For the text-containing cell, return its midpoint in (x, y) coordinate format. 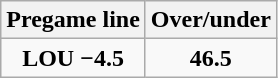
Pregame line (74, 20)
46.5 (210, 58)
LOU −4.5 (74, 58)
Over/under (210, 20)
